Search for the cell housing the specified text and yield its [X, Y] center coordinate. 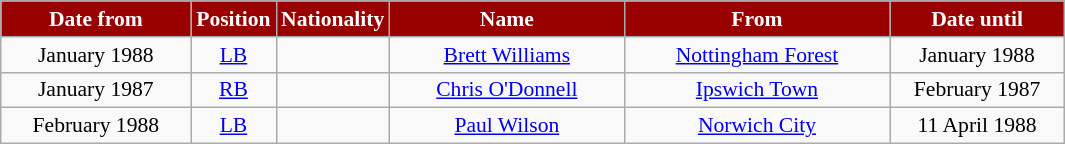
Ipswich Town [756, 90]
Chris O'Donnell [506, 90]
From [756, 19]
Paul Wilson [506, 126]
Nationality [332, 19]
Date from [96, 19]
Nottingham Forest [756, 55]
January 1987 [96, 90]
RB [234, 90]
February 1988 [96, 126]
Brett Williams [506, 55]
Name [506, 19]
February 1987 [978, 90]
Date until [978, 19]
Norwich City [756, 126]
11 April 1988 [978, 126]
Position [234, 19]
